Capture the cell that displays the provided text and extract its (X, Y) central coordinate. 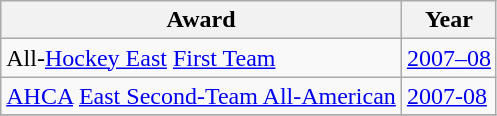
AHCA East Second-Team All-American (202, 96)
2007–08 (448, 58)
2007-08 (448, 96)
Award (202, 20)
Year (448, 20)
All-Hockey East First Team (202, 58)
